Return the [X, Y] coordinate for the center point of the cell that contains the specified text.  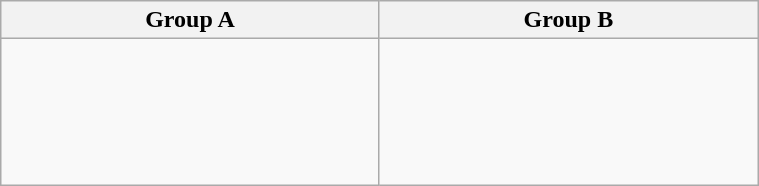
Group B [568, 20]
Group A [190, 20]
